Scan for the cell matching the given text and deliver its (X, Y) coordinate at center. 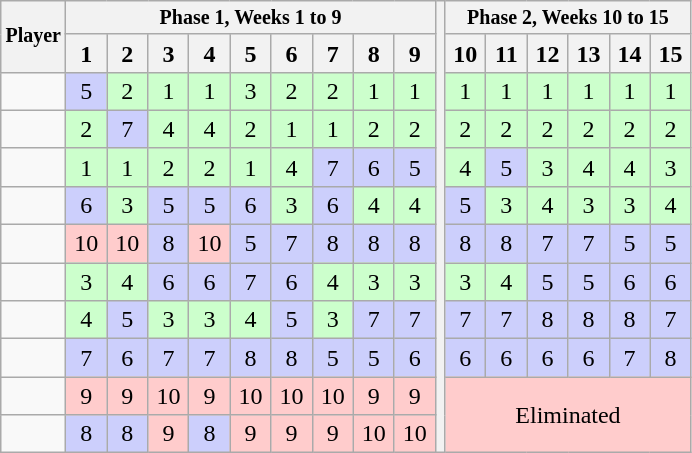
15 (670, 53)
12 (548, 53)
Player (34, 37)
Eliminated (568, 415)
14 (630, 53)
Phase 2, Weeks 10 to 15 (568, 18)
13 (588, 53)
11 (506, 53)
Phase 1, Weeks 1 to 9 (251, 18)
